From the cell containing the given text, extract its center point as [X, Y] coordinate. 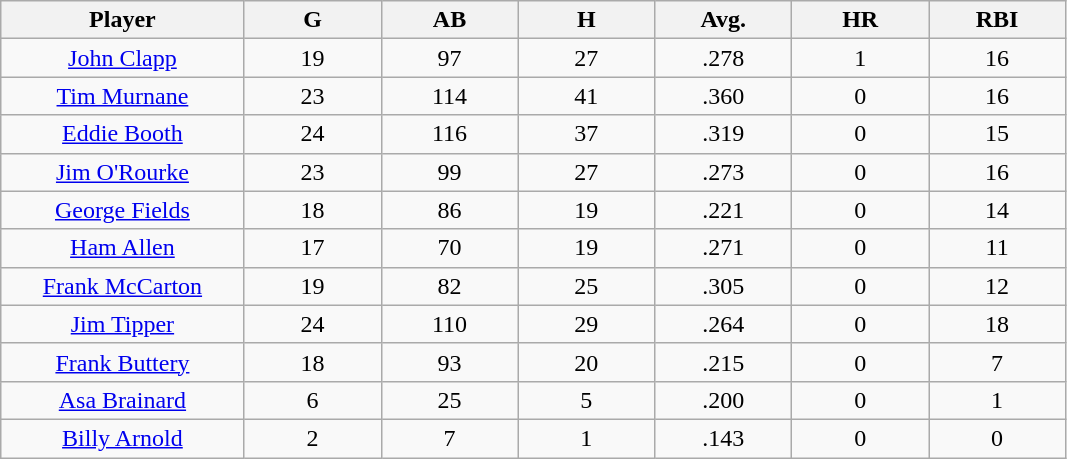
37 [586, 134]
11 [998, 248]
.264 [724, 324]
86 [450, 210]
14 [998, 210]
John Clapp [122, 58]
.271 [724, 248]
Asa Brainard [122, 400]
5 [586, 400]
.360 [724, 96]
Ham Allen [122, 248]
.319 [724, 134]
110 [450, 324]
116 [450, 134]
29 [586, 324]
.200 [724, 400]
114 [450, 96]
.278 [724, 58]
RBI [998, 20]
Jim Tipper [122, 324]
6 [312, 400]
93 [450, 362]
Player [122, 20]
82 [450, 286]
.143 [724, 438]
97 [450, 58]
70 [450, 248]
Frank McCarton [122, 286]
.221 [724, 210]
17 [312, 248]
.273 [724, 172]
99 [450, 172]
H [586, 20]
HR [860, 20]
Tim Murnane [122, 96]
Avg. [724, 20]
Frank Buttery [122, 362]
12 [998, 286]
Eddie Booth [122, 134]
15 [998, 134]
G [312, 20]
AB [450, 20]
.215 [724, 362]
.305 [724, 286]
41 [586, 96]
Jim O'Rourke [122, 172]
Billy Arnold [122, 438]
20 [586, 362]
George Fields [122, 210]
2 [312, 438]
